Scan for the cell matching the given text and deliver its [x, y] coordinate at center. 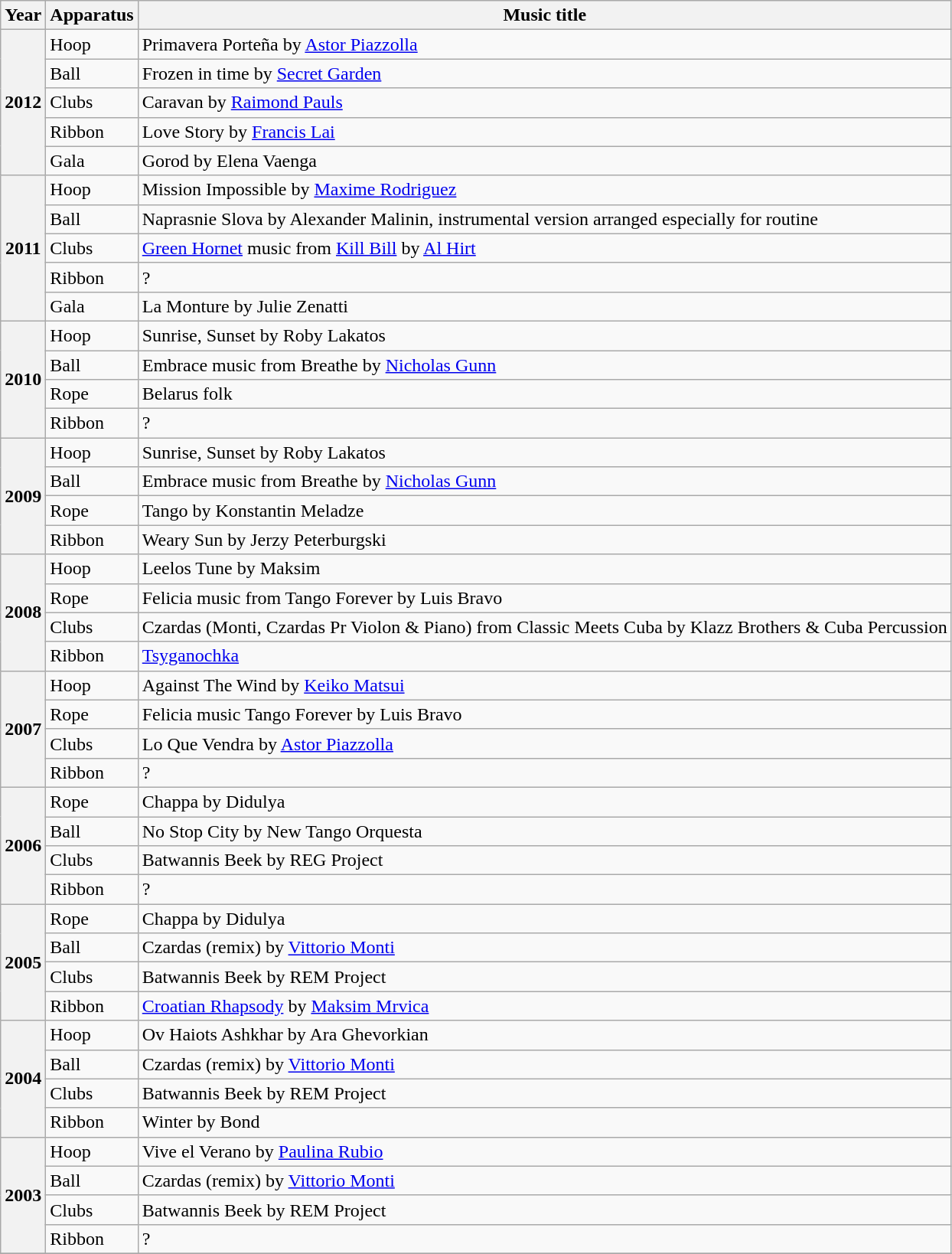
Tsyganochka [545, 656]
Vive el Verano by Paulina Rubio [545, 1151]
2009 [23, 496]
Ov Haiots Ashkhar by Ara Ghevorkian [545, 1035]
Lo Que Vendra by Astor Piazzolla [545, 743]
Croatian Rhapsody by Maksim Mrvica [545, 1006]
2003 [23, 1195]
Apparatus [92, 15]
Czardas (Monti, Czardas Pr Violon & Piano) from Classic Meets Cuba by Klazz Brothers & Cuba Percussion [545, 627]
No Stop City by New Tango Orquesta [545, 831]
Mission Impossible by Maxime Rodriguez [545, 190]
Gorod by Elena Vaenga [545, 161]
Love Story by Francis Lai [545, 132]
Against The Wind by Keiko Matsui [545, 685]
Year [23, 15]
Felicia music from Tango Forever by Luis Bravo [545, 598]
2004 [23, 1079]
2012 [23, 103]
Weary Sun by Jerzy Peterburgski [545, 540]
Batwannis Beek by REG Project [545, 860]
Frozen in time by Secret Garden [545, 73]
2010 [23, 379]
Primavera Porteña by Astor Piazzolla [545, 44]
Felicia music Tango Forever by Luis Bravo [545, 714]
2006 [23, 845]
Winter by Bond [545, 1122]
Leelos Tune by Maksim [545, 569]
La Monture by Julie Zenatti [545, 306]
Music title [545, 15]
Belarus folk [545, 394]
Green Hornet music from Kill Bill by Al Hirt [545, 248]
Tango by Konstantin Meladze [545, 511]
2005 [23, 962]
2007 [23, 729]
2011 [23, 248]
2008 [23, 612]
Naprasnie Slova by Alexander Malinin, instrumental version arranged especially for routine [545, 219]
Caravan by Raimond Pauls [545, 103]
